Determine the [x, y] coordinate at the center of the cell enclosing the given text.  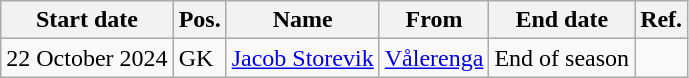
Jacob Storevik [302, 58]
Pos. [200, 20]
GK [200, 58]
Name [302, 20]
22 October 2024 [87, 58]
From [434, 20]
Start date [87, 20]
End date [562, 20]
Ref. [662, 20]
Vålerenga [434, 58]
End of season [562, 58]
